Output the (x, y) coordinate of the center of the cell containing the given text.  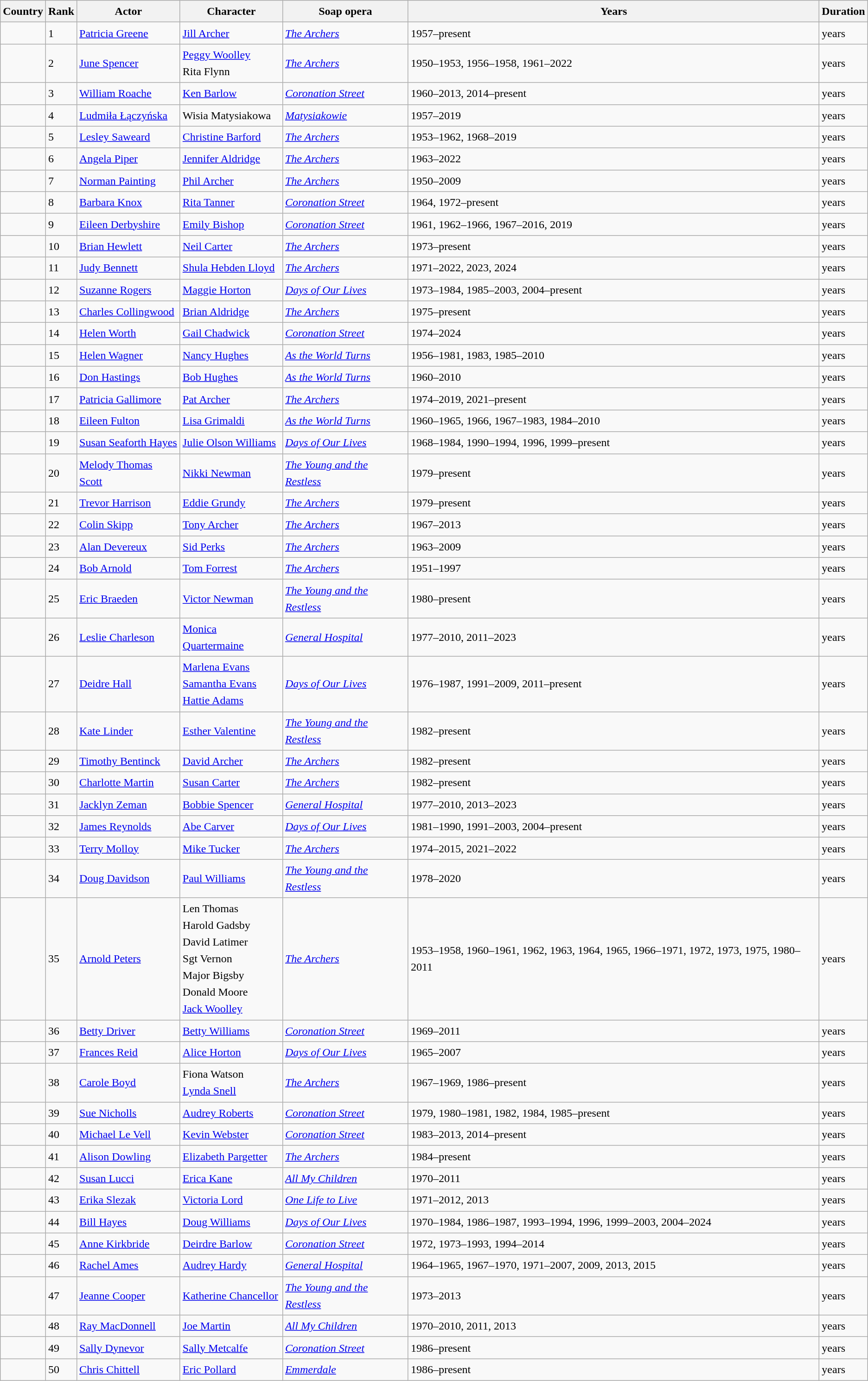
Helen Worth (129, 334)
Colin Skipp (129, 525)
26 (61, 637)
Frances Reid (129, 1053)
Alan Devereux (129, 546)
27 (61, 684)
1967–2013 (613, 525)
2 (61, 63)
Suzanne Rogers (129, 290)
1951–1997 (613, 569)
1967–1969, 1986–present (613, 1082)
Brian Aldridge (231, 312)
Sid Perks (231, 546)
Chris Chittell (129, 1370)
Patricia Gallimore (129, 399)
Eric Pollard (231, 1370)
1960–1965, 1966, 1967–1983, 1984–2010 (613, 421)
31 (61, 805)
Norman Painting (129, 181)
Katherine Chancellor (231, 1296)
7 (61, 181)
Joe Martin (231, 1326)
Matysiakowie (345, 115)
22 (61, 525)
1973–1984, 1985–2003, 2004–present (613, 290)
Angela Piper (129, 159)
Monica Quartermaine (231, 637)
Eileen Derbyshire (129, 224)
Wisia Matysiakowa (231, 115)
Michael Le Vell (129, 1134)
1956–1981, 1983, 1985–2010 (613, 355)
William Roache (129, 94)
Len ThomasHarold GadsbyDavid LatimerSgt VernonMajor BigsbyDonald MooreJack Woolley (231, 959)
Barbara Knox (129, 202)
32 (61, 826)
20 (61, 473)
37 (61, 1053)
1973–2013 (613, 1296)
1981–1990, 1991–2003, 2004–present (613, 826)
1977–2010, 2013–2023 (613, 805)
1950–2009 (613, 181)
Rachel Ames (129, 1266)
Jill Archer (231, 33)
5 (61, 137)
1970–2010, 2011, 2013 (613, 1326)
Rank (61, 11)
Bob Hughes (231, 377)
Helen Wagner (129, 355)
1976–1987, 1991–2009, 2011–present (613, 684)
1980–present (613, 598)
Emmerdale (345, 1370)
4 (61, 115)
43 (61, 1200)
Maggie Horton (231, 290)
Judy Bennett (129, 268)
Arnold Peters (129, 959)
30 (61, 783)
1979, 1980–1981, 1982, 1984, 1985–present (613, 1113)
1977–2010, 2011–2023 (613, 637)
Audrey Hardy (231, 1266)
Jacklyn Zeman (129, 805)
33 (61, 849)
Elizabeth Pargetter (231, 1157)
1974–2024 (613, 334)
Years (613, 11)
Victoria Lord (231, 1200)
1978–2020 (613, 878)
19 (61, 442)
Phil Archer (231, 181)
17 (61, 399)
Nikki Newman (231, 473)
45 (61, 1244)
Jeanne Cooper (129, 1296)
Mike Tucker (231, 849)
1960–2013, 2014–present (613, 94)
Ken Barlow (231, 94)
Patricia Greene (129, 33)
Country (23, 11)
10 (61, 246)
15 (61, 355)
23 (61, 546)
Sally Dynevor (129, 1348)
Emily Bishop (231, 224)
12 (61, 290)
Betty Williams (231, 1030)
Bobbie Spencer (231, 805)
Timothy Bentinck (129, 761)
Neil Carter (231, 246)
46 (61, 1266)
1950–1953, 1956–1958, 1961–2022 (613, 63)
Duration (843, 11)
47 (61, 1296)
Don Hastings (129, 377)
6 (61, 159)
Lesley Saweard (129, 137)
36 (61, 1030)
Ludmiła Łączyńska (129, 115)
41 (61, 1157)
1963–2022 (613, 159)
Rita Tanner (231, 202)
David Archer (231, 761)
38 (61, 1082)
Character (231, 11)
1970–1984, 1986–1987, 1993–1994, 1996, 1999–2003, 2004–2024 (613, 1222)
24 (61, 569)
1974–2019, 2021–present (613, 399)
1965–2007 (613, 1053)
1974–2015, 2021–2022 (613, 849)
Soap opera (345, 11)
Tony Archer (231, 525)
Bill Hayes (129, 1222)
34 (61, 878)
14 (61, 334)
Eric Braeden (129, 598)
Fiona WatsonLynda Snell (231, 1082)
1 (61, 33)
Paul Williams (231, 878)
Eileen Fulton (129, 421)
1968–1984, 1990–1994, 1996, 1999–present (613, 442)
1960–2010 (613, 377)
Carole Boyd (129, 1082)
18 (61, 421)
3 (61, 94)
Lisa Grimaldi (231, 421)
1964–1965, 1967–1970, 1971–2007, 2009, 2013, 2015 (613, 1266)
21 (61, 503)
8 (61, 202)
Eddie Grundy (231, 503)
Charles Collingwood (129, 312)
Leslie Charleson (129, 637)
Sue Nicholls (129, 1113)
1971–2012, 2013 (613, 1200)
Nancy Hughes (231, 355)
One Life to Live (345, 1200)
35 (61, 959)
42 (61, 1178)
1957–present (613, 33)
Trevor Harrison (129, 503)
Deidre Hall (129, 684)
1971–2022, 2023, 2024 (613, 268)
Kate Linder (129, 731)
40 (61, 1134)
1961, 1962–1966, 1967–2016, 2019 (613, 224)
Peggy WoolleyRita Flynn (231, 63)
Charlotte Martin (129, 783)
1953–1958, 1960–1961, 1962, 1963, 1964, 1965, 1966–1971, 1972, 1973, 1975, 1980–2011 (613, 959)
Melody Thomas Scott (129, 473)
9 (61, 224)
Abe Carver (231, 826)
Victor Newman (231, 598)
28 (61, 731)
Susan Lucci (129, 1178)
1953–1962, 1968–2019 (613, 137)
1984–present (613, 1157)
Betty Driver (129, 1030)
Ray MacDonnell (129, 1326)
1983–2013, 2014–present (613, 1134)
Doug Williams (231, 1222)
25 (61, 598)
Pat Archer (231, 399)
Kevin Webster (231, 1134)
48 (61, 1326)
16 (61, 377)
Audrey Roberts (231, 1113)
Deirdre Barlow (231, 1244)
44 (61, 1222)
1969–2011 (613, 1030)
Alison Dowling (129, 1157)
Doug Davidson (129, 878)
Alice Horton (231, 1053)
Esther Valentine (231, 731)
1975–present (613, 312)
1973–present (613, 246)
1972, 1973–1993, 1994–2014 (613, 1244)
13 (61, 312)
Anne Kirkbride (129, 1244)
Susan Seaforth Hayes (129, 442)
Tom Forrest (231, 569)
1957–2019 (613, 115)
Erika Slezak (129, 1200)
49 (61, 1348)
Erica Kane (231, 1178)
Julie Olson Williams (231, 442)
29 (61, 761)
Shula Hebden Lloyd (231, 268)
Sally Metcalfe (231, 1348)
Terry Molloy (129, 849)
39 (61, 1113)
1970–2011 (613, 1178)
1964, 1972–present (613, 202)
1963–2009 (613, 546)
Bob Arnold (129, 569)
Marlena EvansSamantha EvansHattie Adams (231, 684)
50 (61, 1370)
11 (61, 268)
Christine Barford (231, 137)
Susan Carter (231, 783)
June Spencer (129, 63)
Gail Chadwick (231, 334)
Actor (129, 11)
Brian Hewlett (129, 246)
Jennifer Aldridge (231, 159)
James Reynolds (129, 826)
